Detect which cell encompasses the target text, then output its (X, Y) center coordinate. 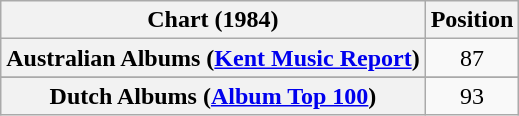
Chart (1984) (213, 20)
Dutch Albums (Album Top 100) (213, 96)
Position (472, 20)
93 (472, 96)
Australian Albums (Kent Music Report) (213, 58)
87 (472, 58)
